Return the [x, y] coordinate for the center point of the cell that contains the specified text.  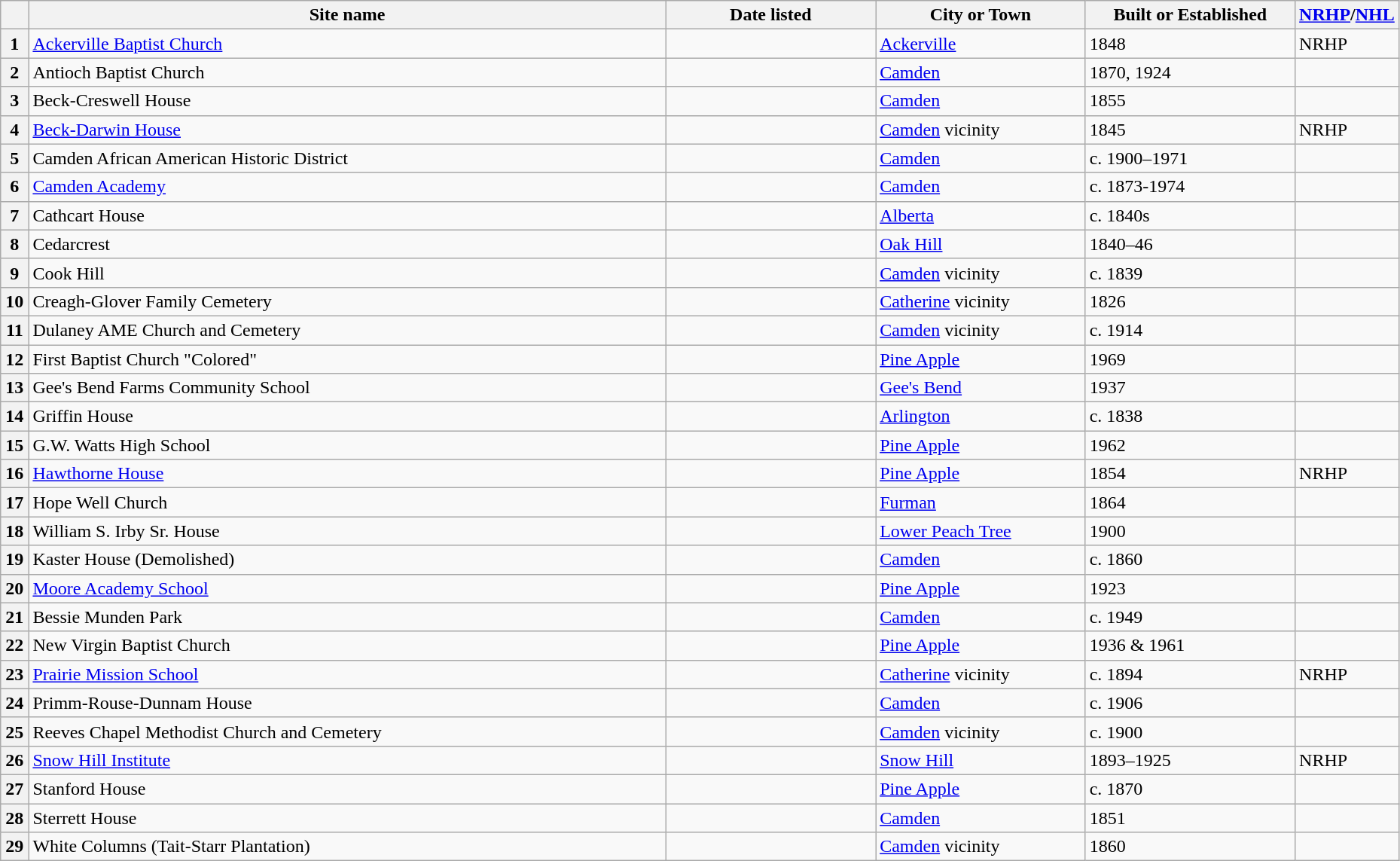
13 [15, 388]
Gee's Bend Farms Community School [347, 388]
2 [15, 72]
20 [15, 588]
1855 [1190, 101]
1860 [1190, 847]
NRHP/NHL [1347, 15]
Stanford House [347, 789]
c. 1860 [1190, 560]
21 [15, 617]
Dulaney AME Church and Cemetery [347, 330]
Reeves Chapel Methodist Church and Cemetery [347, 731]
1845 [1190, 130]
1851 [1190, 817]
Primm-Rouse-Dunnam House [347, 703]
1870, 1924 [1190, 72]
1936 & 1961 [1190, 646]
Snow Hill Institute [347, 760]
1969 [1190, 359]
9 [15, 273]
c. 1840s [1190, 215]
19 [15, 560]
26 [15, 760]
7 [15, 215]
5 [15, 158]
c. 1949 [1190, 617]
8 [15, 244]
Cook Hill [347, 273]
11 [15, 330]
First Baptist Church "Colored" [347, 359]
Beck-Creswell House [347, 101]
Ackerville Baptist Church [347, 44]
Antioch Baptist Church [347, 72]
c. 1914 [1190, 330]
23 [15, 674]
Beck-Darwin House [347, 130]
3 [15, 101]
27 [15, 789]
17 [15, 502]
Site name [347, 15]
1854 [1190, 474]
Date listed [770, 15]
Ackerville [981, 44]
1893–1925 [1190, 760]
Sterrett House [347, 817]
c. 1873-1974 [1190, 187]
1848 [1190, 44]
1937 [1190, 388]
28 [15, 817]
c. 1906 [1190, 703]
25 [15, 731]
Cedarcrest [347, 244]
29 [15, 847]
1923 [1190, 588]
Bessie Munden Park [347, 617]
Prairie Mission School [347, 674]
Creagh-Glover Family Cemetery [347, 301]
24 [15, 703]
12 [15, 359]
c. 1894 [1190, 674]
City or Town [981, 15]
Griffin House [347, 417]
Built or Established [1190, 15]
Alberta [981, 215]
Moore Academy School [347, 588]
c. 1900–1971 [1190, 158]
10 [15, 301]
1962 [1190, 445]
William S. Irby Sr. House [347, 531]
1840–46 [1190, 244]
18 [15, 531]
Lower Peach Tree [981, 531]
22 [15, 646]
1 [15, 44]
Hope Well Church [347, 502]
c. 1839 [1190, 273]
Hawthorne House [347, 474]
Kaster House (Demolished) [347, 560]
Arlington [981, 417]
Snow Hill [981, 760]
1864 [1190, 502]
c. 1838 [1190, 417]
Furman [981, 502]
New Virgin Baptist Church [347, 646]
Camden Academy [347, 187]
c. 1900 [1190, 731]
15 [15, 445]
4 [15, 130]
Cathcart House [347, 215]
Gee's Bend [981, 388]
Oak Hill [981, 244]
16 [15, 474]
c. 1870 [1190, 789]
14 [15, 417]
1826 [1190, 301]
1900 [1190, 531]
G.W. Watts High School [347, 445]
6 [15, 187]
Camden African American Historic District [347, 158]
White Columns (Tait-Starr Plantation) [347, 847]
